Provide the [X, Y] coordinate of the cell's center where the given text is located.  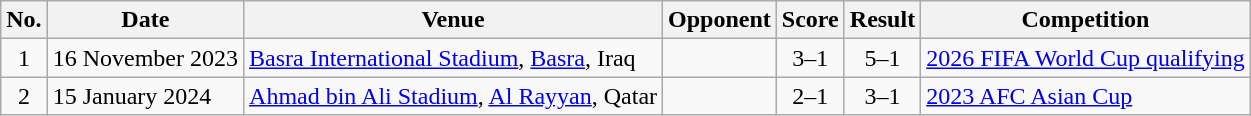
2–1 [810, 96]
2026 FIFA World Cup qualifying [1086, 58]
Venue [454, 20]
15 January 2024 [145, 96]
Opponent [720, 20]
5–1 [882, 58]
Ahmad bin Ali Stadium, Al Rayyan, Qatar [454, 96]
Date [145, 20]
No. [24, 20]
Score [810, 20]
16 November 2023 [145, 58]
Competition [1086, 20]
2023 AFC Asian Cup [1086, 96]
2 [24, 96]
1 [24, 58]
Result [882, 20]
Basra International Stadium, Basra, Iraq [454, 58]
